Identify which cell holds the provided text, then report its (x, y) central coordinate. 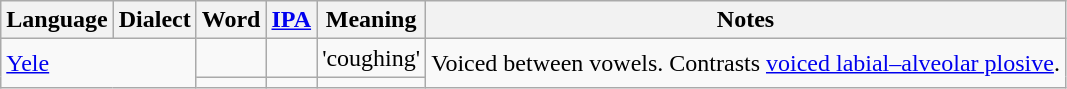
Dialect (154, 20)
Yele (98, 64)
Voiced between vowels. Contrasts voiced labial–alveolar plosive. (746, 64)
Notes (746, 20)
'coughing' (372, 58)
Language (57, 20)
IPA (292, 20)
Meaning (372, 20)
Word (231, 20)
